Scan for the cell matching the given text and deliver its (x, y) coordinate at center. 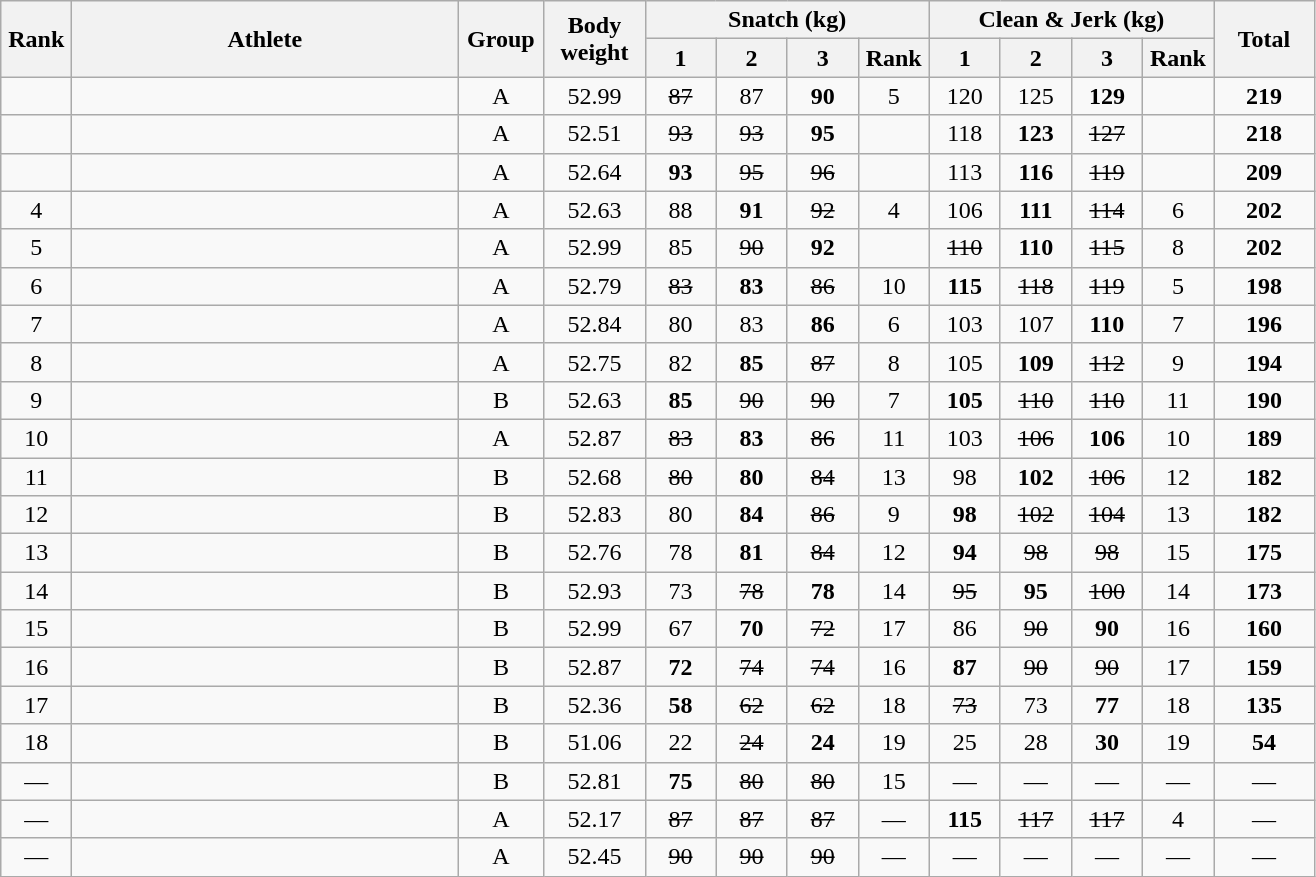
52.84 (594, 324)
113 (964, 172)
28 (1036, 743)
196 (1264, 324)
Athlete (265, 39)
190 (1264, 400)
52.79 (594, 286)
75 (680, 781)
107 (1036, 324)
219 (1264, 96)
52.64 (594, 172)
82 (680, 362)
189 (1264, 438)
81 (752, 553)
70 (752, 629)
94 (964, 553)
114 (1106, 210)
Body weight (594, 39)
127 (1106, 134)
52.36 (594, 705)
91 (752, 210)
88 (680, 210)
159 (1264, 667)
120 (964, 96)
58 (680, 705)
135 (1264, 705)
160 (1264, 629)
209 (1264, 172)
123 (1036, 134)
25 (964, 743)
111 (1036, 210)
194 (1264, 362)
52.81 (594, 781)
52.75 (594, 362)
Group (501, 39)
52.45 (594, 857)
51.06 (594, 743)
125 (1036, 96)
67 (680, 629)
109 (1036, 362)
116 (1036, 172)
173 (1264, 591)
54 (1264, 743)
Snatch (kg) (787, 20)
198 (1264, 286)
104 (1106, 515)
30 (1106, 743)
175 (1264, 553)
218 (1264, 134)
96 (822, 172)
129 (1106, 96)
22 (680, 743)
52.83 (594, 515)
Total (1264, 39)
77 (1106, 705)
Clean & Jerk (kg) (1071, 20)
52.51 (594, 134)
100 (1106, 591)
52.17 (594, 819)
52.76 (594, 553)
52.93 (594, 591)
52.68 (594, 477)
112 (1106, 362)
